Provide the [X, Y] coordinate of the cell's center where the given text is located.  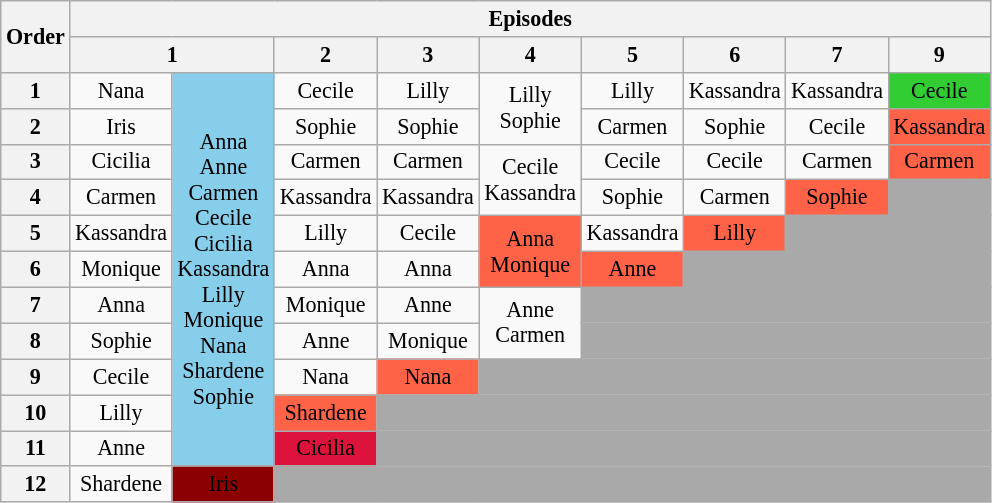
Order [36, 36]
CecileKassandra [530, 180]
Episodes [530, 18]
10 [36, 412]
AnneCarmen [530, 323]
AnnaMonique [530, 251]
8 [36, 341]
AnnaAnneCarmenCecileCicilia Kassandra LillyMonique Nana Shardene Sophie [223, 269]
LillySophie [530, 108]
11 [36, 448]
12 [36, 484]
